For the text-containing cell, return its midpoint in [X, Y] coordinate format. 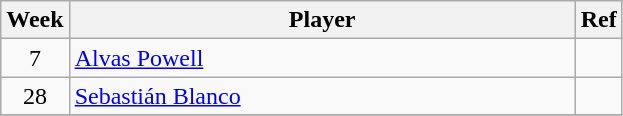
Alvas Powell [322, 58]
Player [322, 20]
7 [35, 58]
28 [35, 96]
Ref [598, 20]
Week [35, 20]
Sebastián Blanco [322, 96]
